Extract the [X, Y] coordinate from the center of the cell holding the provided text.  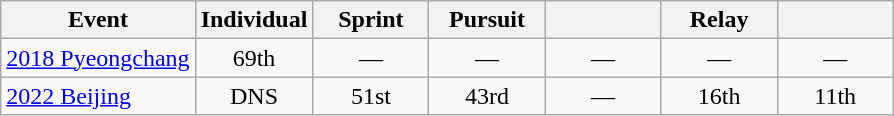
Individual [254, 20]
2022 Beijing [98, 96]
43rd [487, 96]
Relay [719, 20]
16th [719, 96]
69th [254, 58]
11th [835, 96]
Event [98, 20]
51st [371, 96]
DNS [254, 96]
2018 Pyeongchang [98, 58]
Sprint [371, 20]
Pursuit [487, 20]
